Find where the given text appears and provide that cell's center as [X, Y] coordinate. 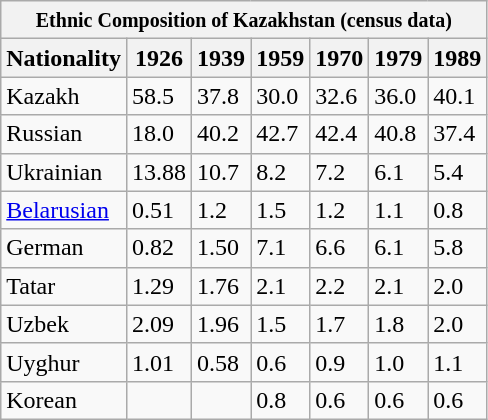
0.9 [340, 362]
German [64, 248]
5.8 [458, 248]
7.2 [340, 172]
42.4 [340, 134]
Ukrainian [64, 172]
1959 [280, 58]
1.01 [158, 362]
1.76 [222, 286]
1.8 [398, 324]
1926 [158, 58]
1939 [222, 58]
Ethnic Composition of Kazakhstan (census data) [244, 20]
1.0 [398, 362]
36.0 [398, 96]
40.1 [458, 96]
1979 [398, 58]
1.29 [158, 286]
0.51 [158, 210]
1.7 [340, 324]
32.6 [340, 96]
2.2 [340, 286]
13.88 [158, 172]
2.09 [158, 324]
5.4 [458, 172]
30.0 [280, 96]
Kazakh [64, 96]
1.96 [222, 324]
Tatar [64, 286]
7.1 [280, 248]
37.8 [222, 96]
Uyghur [64, 362]
37.4 [458, 134]
0.58 [222, 362]
40.2 [222, 134]
1970 [340, 58]
1989 [458, 58]
Nationality [64, 58]
42.7 [280, 134]
10.7 [222, 172]
Korean [64, 400]
Uzbek [64, 324]
6.6 [340, 248]
1.50 [222, 248]
18.0 [158, 134]
40.8 [398, 134]
8.2 [280, 172]
Russian [64, 134]
58.5 [158, 96]
Belarusian [64, 210]
0.82 [158, 248]
